Return (X, Y) of the center of cell containing provided text 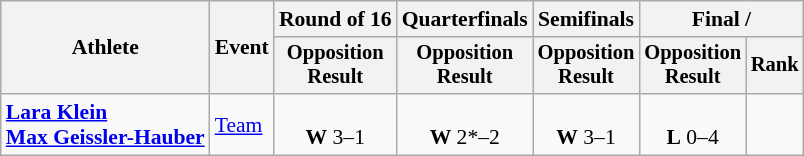
Event (242, 48)
Round of 16 (336, 19)
Semifinals (586, 19)
Team (242, 124)
Lara KleinMax Geissler-Hauber (106, 124)
Athlete (106, 48)
Quarterfinals (465, 19)
W 2*–2 (465, 124)
Rank (775, 66)
L 0–4 (692, 124)
Final / (721, 19)
